For the text-containing cell, return its midpoint in [x, y] coordinate format. 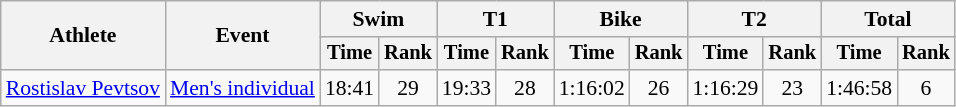
23 [792, 88]
Rostislav Pevtsov [83, 88]
Athlete [83, 36]
1:46:58 [859, 88]
Bike [621, 19]
29 [408, 88]
6 [926, 88]
28 [525, 88]
T1 [496, 19]
26 [659, 88]
Swim [378, 19]
T2 [754, 19]
19:33 [466, 88]
Total [888, 19]
Men's individual [242, 88]
1:16:29 [725, 88]
18:41 [350, 88]
1:16:02 [592, 88]
Event [242, 36]
